Return (X, Y) of the center of cell containing provided text 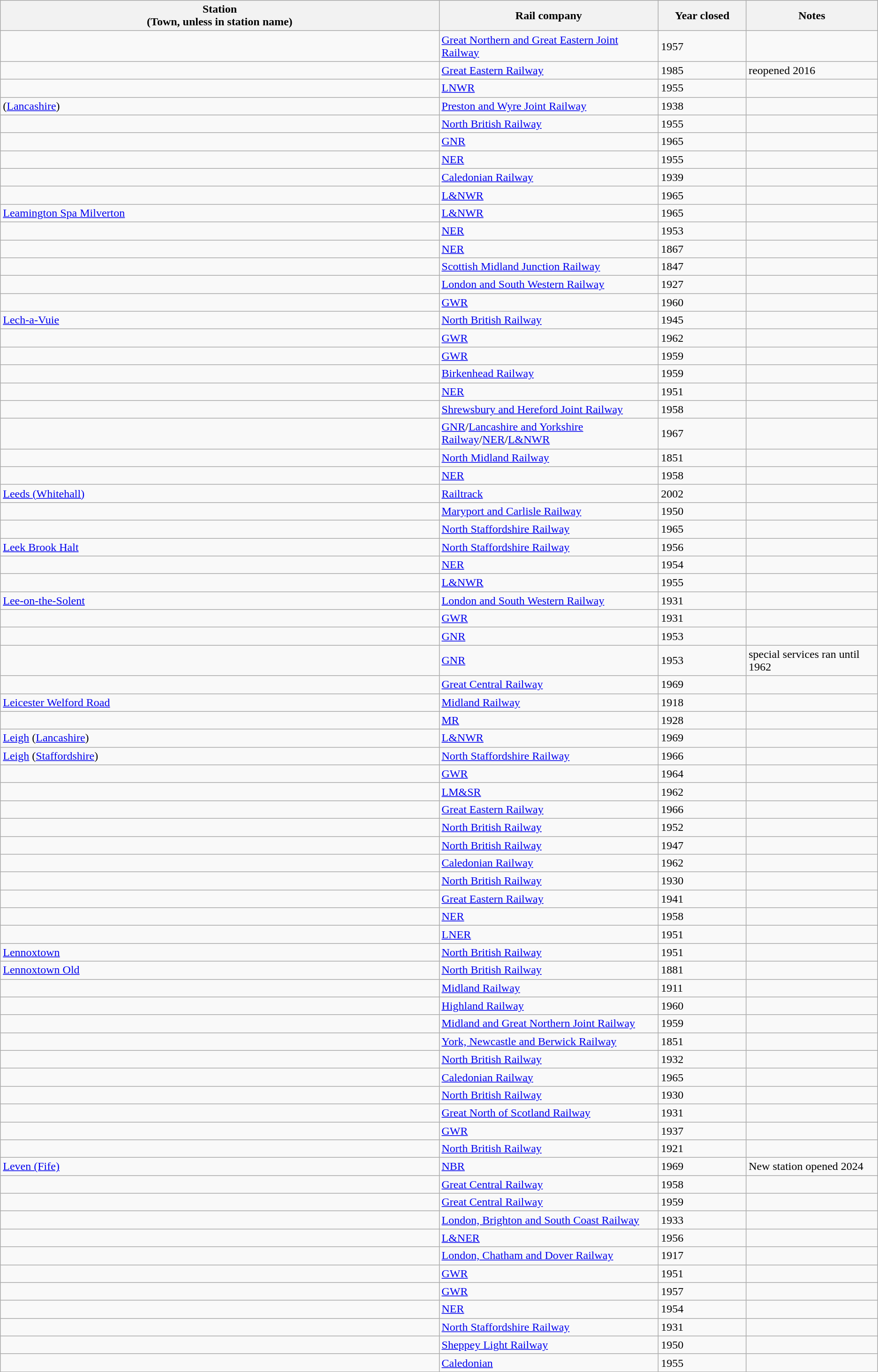
1938 (703, 106)
1941 (703, 899)
1932 (703, 1059)
special services ran until 1962 (812, 660)
1921 (703, 1149)
Lech-a-Vuie (219, 320)
1918 (703, 702)
Station(Town, unless in station name) (219, 16)
1881 (703, 970)
1847 (703, 267)
1911 (703, 988)
Leamington Spa Milverton (219, 213)
York, Newcastle and Berwick Railway (549, 1041)
1933 (703, 1220)
L&NER (549, 1238)
Maryport and Carlisle Railway (549, 511)
1952 (703, 827)
Leek Brook Halt (219, 547)
London, Brighton and South Coast Railway (549, 1220)
Scottish Midland Junction Railway (549, 267)
Highland Railway (549, 1006)
LM&SR (549, 792)
Railtrack (549, 493)
Lennoxtown (219, 952)
Great North of Scotland Railway (549, 1113)
Year closed (703, 16)
Midland and Great Northern Joint Railway (549, 1024)
1947 (703, 845)
1964 (703, 774)
Birkenhead Railway (549, 374)
Leigh (Staffordshire) (219, 756)
Leeds (Whitehall) (219, 493)
GNR/Lancashire and Yorkshire Railway/NER/L&NWR (549, 433)
Leigh (Lancashire) (219, 738)
London, Chatham and Dover Railway (549, 1256)
Leicester Welford Road (219, 702)
1917 (703, 1256)
Sheppey Light Railway (549, 1345)
Shrewsbury and Hereford Joint Railway (549, 409)
Lee-on-the-Solent (219, 601)
1939 (703, 177)
1985 (703, 70)
Preston and Wyre Joint Railway (549, 106)
MR (549, 720)
New station opened 2024 (812, 1167)
North Midland Railway (549, 458)
2002 (703, 493)
(Lancashire) (219, 106)
LNWR (549, 88)
Great Northern and Great Eastern Joint Railway (549, 46)
1967 (703, 433)
Lennoxtown Old (219, 970)
1867 (703, 249)
1927 (703, 285)
Rail company (549, 16)
LNER (549, 935)
1945 (703, 320)
Notes (812, 16)
Caledonian (549, 1363)
Leven (Fife) (219, 1167)
1928 (703, 720)
reopened 2016 (812, 70)
1937 (703, 1131)
NBR (549, 1167)
